Locate the cell with the specified text and output its (x, y) center coordinate. 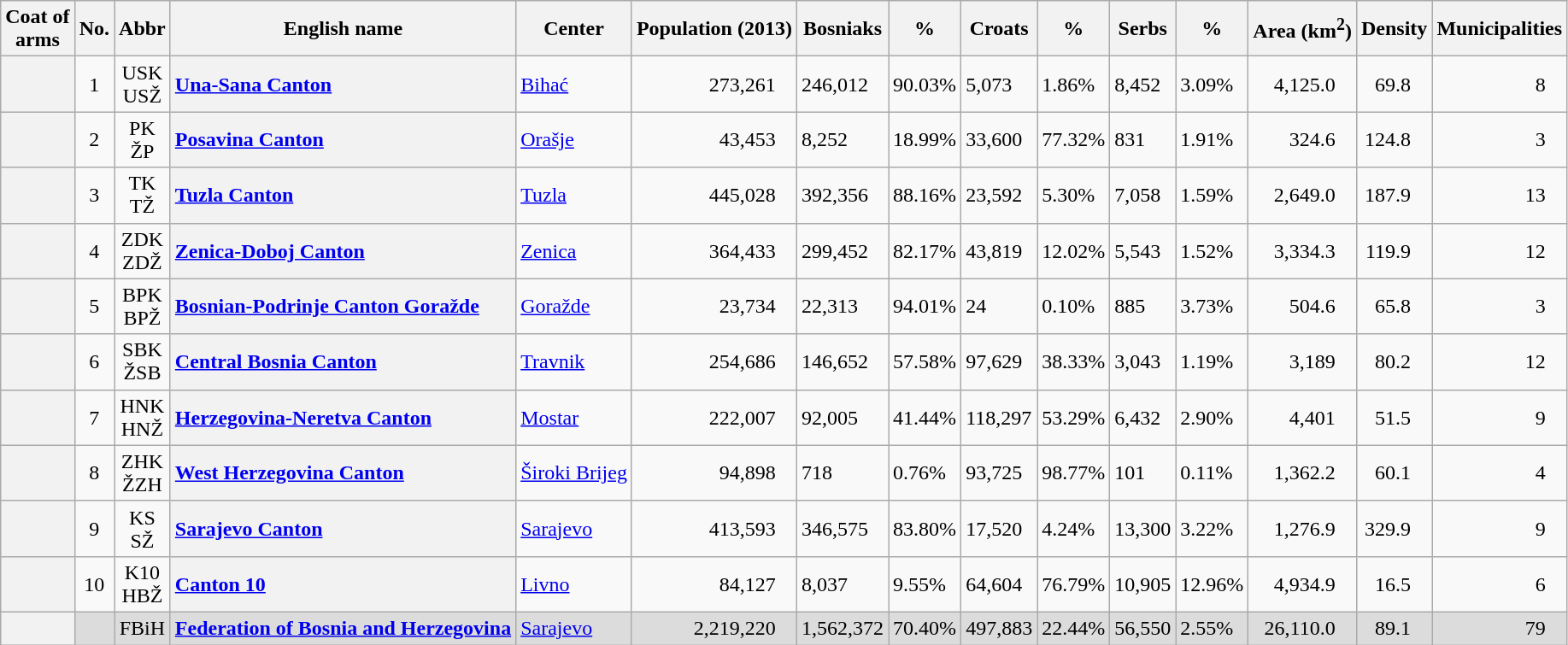
94,898 (714, 473)
92,005 (843, 417)
18.99% (925, 140)
38.33% (1073, 362)
5.30% (1073, 195)
TKTŽ (143, 195)
8,037 (843, 584)
22,313 (843, 306)
Posavina Canton (343, 140)
65.8 (1394, 306)
Široki Brijeg (574, 473)
Una-Sana Canton (343, 84)
7 (94, 417)
17,520 (1000, 528)
7,058 (1143, 195)
Herzegovina-Neretva Canton (343, 417)
ZDKZDŽ (143, 251)
English name (343, 29)
718 (843, 473)
12.02% (1073, 251)
0.11% (1212, 473)
Municipalities (1500, 29)
504.6 (1302, 306)
Center (574, 29)
4,125.0 (1302, 84)
187.9 (1394, 195)
Canton 10 (343, 584)
Bosnian-Podrinje Canton Goražde (343, 306)
6,432 (1143, 417)
2,219,220 (714, 628)
16.5 (1394, 584)
24 (1000, 306)
831 (1143, 140)
3,043 (1143, 362)
5 (94, 306)
3.09% (1212, 84)
254,686 (714, 362)
364,433 (714, 251)
392,356 (843, 195)
1.86% (1073, 84)
No. (94, 29)
3.73% (1212, 306)
Bosniaks (843, 29)
1,276.9 (1302, 528)
3,189 (1302, 362)
K10HBŽ (143, 584)
0.10% (1073, 306)
497,883 (1000, 628)
USKUSŽ (143, 84)
1,362.2 (1302, 473)
Zenica-Doboj Canton (343, 251)
299,452 (843, 251)
Travnik (574, 362)
57.58% (925, 362)
0.76% (925, 473)
Tuzla Canton (343, 195)
West Herzegovina Canton (343, 473)
Area (km2) (1302, 29)
146,652 (843, 362)
Mostar (574, 417)
82.17% (925, 251)
2 (94, 140)
98.77% (1073, 473)
60.1 (1394, 473)
5,073 (1000, 84)
885 (1143, 306)
3,334.3 (1302, 251)
329.9 (1394, 528)
101 (1143, 473)
Sarajevo Canton (343, 528)
2.90% (1212, 417)
Goražde (574, 306)
13 (1500, 195)
84,127 (714, 584)
93,725 (1000, 473)
94.01% (925, 306)
51.5 (1394, 417)
Federation of Bosnia and Herzegovina (343, 628)
346,575 (843, 528)
1.19% (1212, 362)
2,649.0 (1302, 195)
70.40% (925, 628)
1,562,372 (843, 628)
41.44% (925, 417)
Central Bosnia Canton (343, 362)
SBKŽSB (143, 362)
10,905 (1143, 584)
43,453 (714, 140)
Bihać (574, 84)
43,819 (1000, 251)
23,592 (1000, 195)
445,028 (714, 195)
1.91% (1212, 140)
90.03% (925, 84)
Tuzla (574, 195)
Serbs (1143, 29)
56,550 (1143, 628)
8,452 (1143, 84)
88.16% (925, 195)
9.55% (925, 584)
79 (1500, 628)
Livno (574, 584)
4,401 (1302, 417)
273,261 (714, 84)
BPKBPŽ (143, 306)
1 (94, 84)
2.55% (1212, 628)
Coat ofarms (38, 29)
12.96% (1212, 584)
413,593 (714, 528)
HNKHNŽ (143, 417)
23,734 (714, 306)
246,012 (843, 84)
76.79% (1073, 584)
69.8 (1394, 84)
222,007 (714, 417)
10 (94, 584)
124.8 (1394, 140)
13,300 (1143, 528)
Orašje (574, 140)
324.6 (1302, 140)
Zenica (574, 251)
5,543 (1143, 251)
118,297 (1000, 417)
83.80% (925, 528)
22.44% (1073, 628)
33,600 (1000, 140)
PKŽP (143, 140)
119.9 (1394, 251)
1.59% (1212, 195)
26,110.0 (1302, 628)
Density (1394, 29)
4,934.9 (1302, 584)
97,629 (1000, 362)
FBiH (143, 628)
77.32% (1073, 140)
1.52% (1212, 251)
KSSŽ (143, 528)
4.24% (1073, 528)
80.2 (1394, 362)
Abbr (143, 29)
64,604 (1000, 584)
53.29% (1073, 417)
8,252 (843, 140)
Croats (1000, 29)
89.1 (1394, 628)
Population (2013) (714, 29)
ZHKŽZH (143, 473)
3.22% (1212, 528)
